Pinpoint the cell where the given text exists, returning its [x, y] midpoint coordinate. 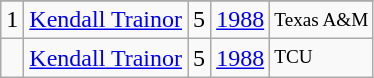
TCU [322, 58]
1 [12, 20]
Texas A&M [322, 20]
